For the text-containing cell, return its midpoint in (X, Y) coordinate format. 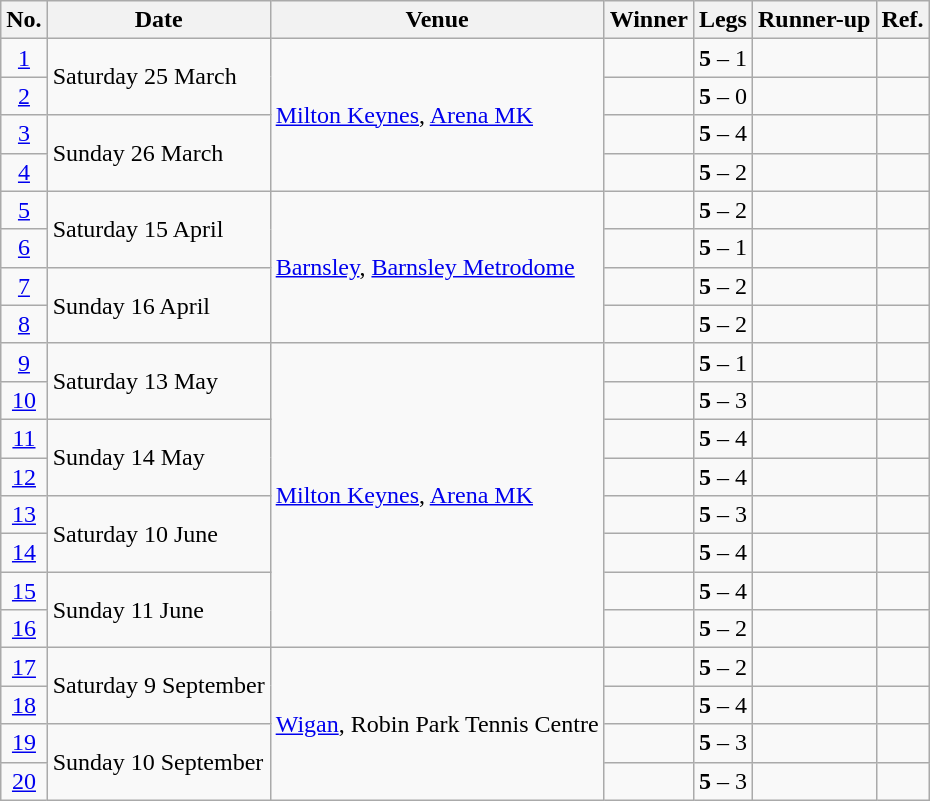
19 (24, 743)
6 (24, 248)
Sunday 11 June (158, 610)
11 (24, 438)
3 (24, 134)
10 (24, 400)
14 (24, 553)
Saturday 9 September (158, 686)
5 – 0 (722, 96)
Date (158, 20)
16 (24, 629)
9 (24, 362)
1 (24, 58)
13 (24, 515)
Legs (722, 20)
15 (24, 591)
20 (24, 781)
5 (24, 210)
2 (24, 96)
Saturday 15 April (158, 229)
Ref. (902, 20)
Sunday 14 May (158, 457)
4 (24, 172)
No. (24, 20)
12 (24, 477)
Winner (648, 20)
Sunday 10 September (158, 762)
Saturday 10 June (158, 534)
7 (24, 286)
Wigan, Robin Park Tennis Centre (437, 724)
Runner-up (814, 20)
18 (24, 705)
Venue (437, 20)
Saturday 13 May (158, 381)
17 (24, 667)
8 (24, 324)
Barnsley, Barnsley Metrodome (437, 267)
Sunday 26 March (158, 153)
Sunday 16 April (158, 305)
Saturday 25 March (158, 77)
